Scan for the cell matching the given text and deliver its (X, Y) coordinate at center. 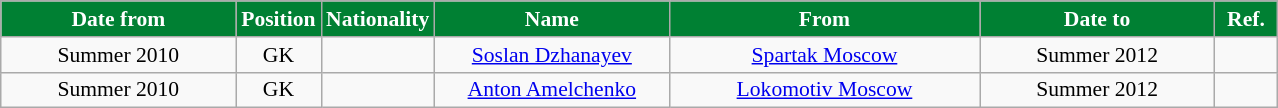
Nationality (378, 19)
Lokomotiv Moscow (824, 90)
From (824, 19)
Anton Amelchenko (552, 90)
Spartak Moscow (824, 55)
Position (278, 19)
Date to (1098, 19)
Name (552, 19)
Date from (118, 19)
Soslan Dzhanayev (552, 55)
Ref. (1246, 19)
